Return the (X, Y) coordinate for the center point of the cell that contains the specified text.  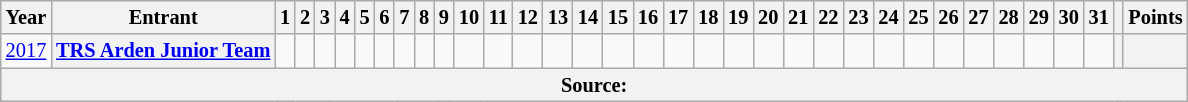
Points (1155, 17)
9 (444, 17)
17 (678, 17)
14 (588, 17)
Year (26, 17)
22 (828, 17)
6 (384, 17)
Source: (594, 85)
24 (888, 17)
25 (918, 17)
5 (365, 17)
1 (285, 17)
19 (738, 17)
27 (979, 17)
11 (498, 17)
28 (1009, 17)
4 (345, 17)
21 (798, 17)
18 (708, 17)
10 (469, 17)
23 (858, 17)
26 (948, 17)
TRS Arden Junior Team (163, 51)
15 (618, 17)
30 (1069, 17)
29 (1039, 17)
2017 (26, 51)
2 (305, 17)
7 (404, 17)
8 (424, 17)
12 (528, 17)
13 (558, 17)
20 (768, 17)
31 (1099, 17)
Entrant (163, 17)
16 (648, 17)
3 (325, 17)
